Return the (x, y) coordinate for the center point of the cell that contains the specified text.  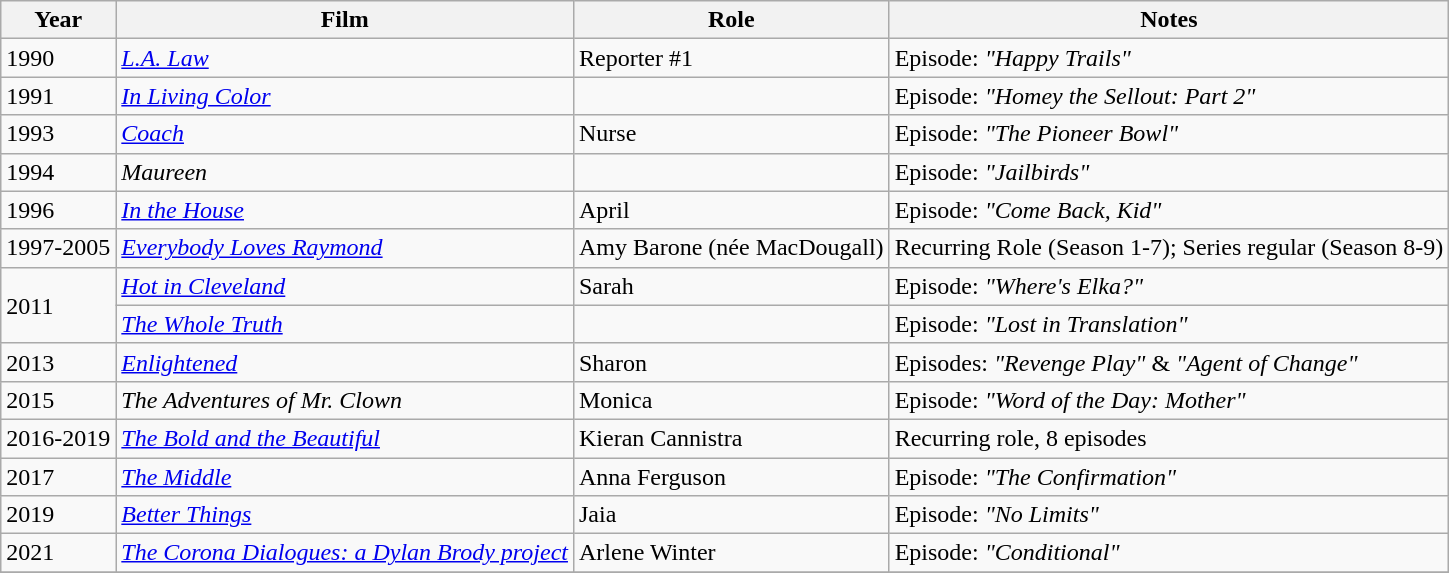
Arlene Winter (731, 553)
The Corona Dialogues: a Dylan Brody project (345, 553)
In the House (345, 210)
Better Things (345, 515)
Sarah (731, 286)
Episode: "Word of the Day: Mother" (1169, 400)
2016-2019 (58, 438)
1994 (58, 172)
Episode: "The Confirmation" (1169, 477)
Episode: "Lost in Translation" (1169, 324)
Role (731, 20)
April (731, 210)
2017 (58, 477)
1993 (58, 134)
Episode: "Jailbirds" (1169, 172)
The Adventures of Mr. Clown (345, 400)
The Whole Truth (345, 324)
Episode: "Homey the Sellout: Part 2" (1169, 96)
The Middle (345, 477)
Recurring role, 8 episodes (1169, 438)
Episode: "The Pioneer Bowl" (1169, 134)
Episode: "Where's Elka?" (1169, 286)
Episode: "No Limits" (1169, 515)
Recurring Role (Season 1-7); Series regular (Season 8-9) (1169, 248)
Film (345, 20)
Jaia (731, 515)
Coach (345, 134)
Monica (731, 400)
1990 (58, 58)
1991 (58, 96)
2011 (58, 305)
Sharon (731, 362)
Episode: "Conditional" (1169, 553)
Hot in Cleveland (345, 286)
Reporter #1 (731, 58)
2021 (58, 553)
L.A. Law (345, 58)
Nurse (731, 134)
Maureen (345, 172)
1997-2005 (58, 248)
Episodes: "Revenge Play" & "Agent of Change" (1169, 362)
Episode: "Come Back, Kid" (1169, 210)
2019 (58, 515)
In Living Color (345, 96)
2013 (58, 362)
Episode: "Happy Trails" (1169, 58)
Notes (1169, 20)
Amy Barone (née MacDougall) (731, 248)
Kieran Cannistra (731, 438)
Everybody Loves Raymond (345, 248)
The Bold and the Beautiful (345, 438)
1996 (58, 210)
Year (58, 20)
2015 (58, 400)
Enlightened (345, 362)
Anna Ferguson (731, 477)
